From the cell containing the given text, extract its center point as (x, y) coordinate. 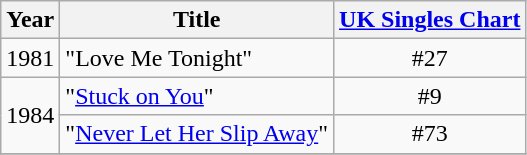
"Never Let Her Slip Away" (197, 134)
1981 (30, 58)
#9 (430, 96)
#27 (430, 58)
Title (197, 20)
Year (30, 20)
"Stuck on You" (197, 96)
1984 (30, 115)
UK Singles Chart (430, 20)
#73 (430, 134)
"Love Me Tonight" (197, 58)
